Capture the cell that displays the provided text and extract its (x, y) central coordinate. 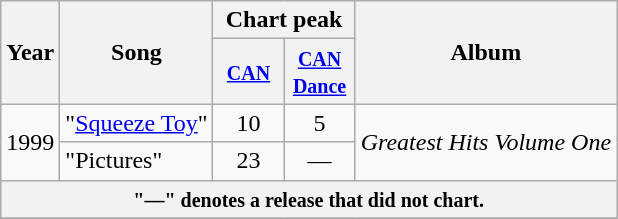
Chart peak (284, 20)
"Pictures" (136, 161)
Song (136, 52)
5 (320, 123)
Album (486, 52)
10 (248, 123)
Year (30, 52)
23 (248, 161)
CAN (248, 72)
— (320, 161)
"—" denotes a release that did not chart. (309, 199)
Greatest Hits Volume One (486, 142)
1999 (30, 142)
CANDance (320, 72)
"Squeeze Toy" (136, 123)
